Find where the given text appears and provide that cell's center as (X, Y) coordinate. 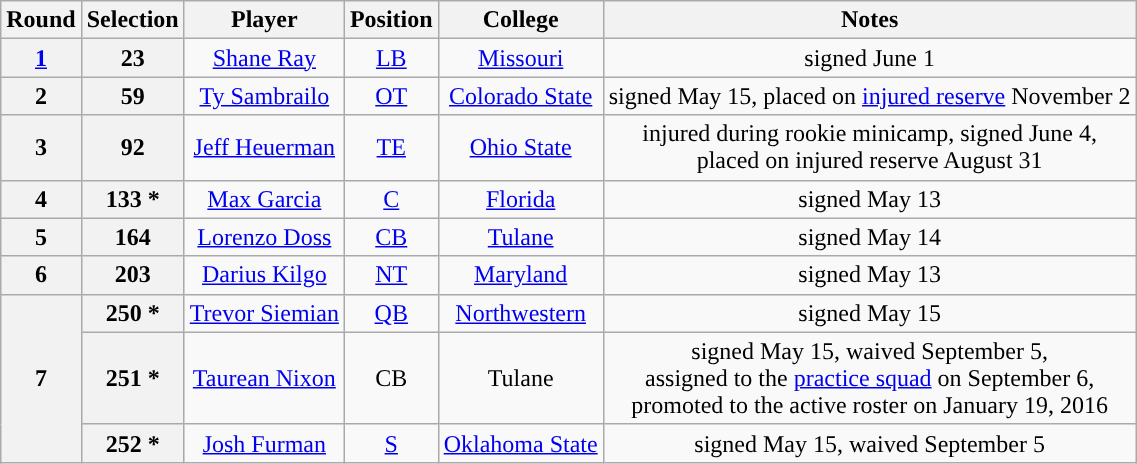
Colorado State (520, 96)
133 * (132, 199)
1 (41, 58)
Taurean Nixon (264, 378)
Florida (520, 199)
College (520, 20)
S (391, 443)
4 (41, 199)
Player (264, 20)
Jeff Heuerman (264, 148)
Maryland (520, 275)
Lorenzo Doss (264, 237)
5 (41, 237)
Trevor Siemian (264, 313)
251 * (132, 378)
Missouri (520, 58)
59 (132, 96)
2 (41, 96)
signed May 15, waived September 5 (870, 443)
signed May 15 (870, 313)
Ty Sambrailo (264, 96)
3 (41, 148)
Oklahoma State (520, 443)
Josh Furman (264, 443)
QB (391, 313)
Position (391, 20)
250 * (132, 313)
203 (132, 275)
signed May 15, waived September 5,assigned to the practice squad on September 6,promoted to the active roster on January 19, 2016 (870, 378)
Round (41, 20)
Notes (870, 20)
92 (132, 148)
252 * (132, 443)
OT (391, 96)
Ohio State (520, 148)
Darius Kilgo (264, 275)
Selection (132, 20)
signed May 14 (870, 237)
Max Garcia (264, 199)
injured during rookie minicamp, signed June 4,placed on injured reserve August 31 (870, 148)
TE (391, 148)
Northwestern (520, 313)
NT (391, 275)
LB (391, 58)
164 (132, 237)
C (391, 199)
signed May 15, placed on injured reserve November 2 (870, 96)
7 (41, 378)
6 (41, 275)
Shane Ray (264, 58)
signed June 1 (870, 58)
23 (132, 58)
